Provide the [X, Y] coordinate of the cell's center where the given text is located.  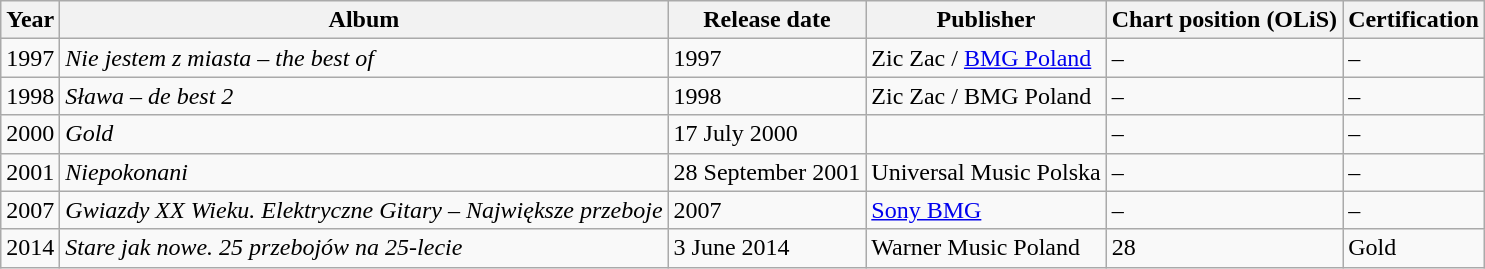
3 June 2014 [767, 248]
Niepokonani [364, 172]
Stare jak nowe. 25 przebojów na 25-lecie [364, 248]
Sława – de best 2 [364, 96]
Album [364, 20]
Nie jestem z miasta – the best of [364, 58]
Year [30, 20]
2014 [30, 248]
Release date [767, 20]
Sony BMG [986, 210]
2001 [30, 172]
Universal Music Polska [986, 172]
Certification [1414, 20]
17 July 2000 [767, 134]
Warner Music Poland [986, 248]
28 [1224, 248]
Gwiazdy XX Wieku. Elektryczne Gitary – Największe przeboje [364, 210]
2000 [30, 134]
Chart position (OLiS) [1224, 20]
28 September 2001 [767, 172]
Publisher [986, 20]
